Find where the given text appears and provide that cell's center as (x, y) coordinate. 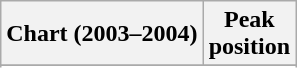
Peakposition (249, 34)
Chart (2003–2004) (102, 34)
